Detect which cell encompasses the target text, then output its [x, y] center coordinate. 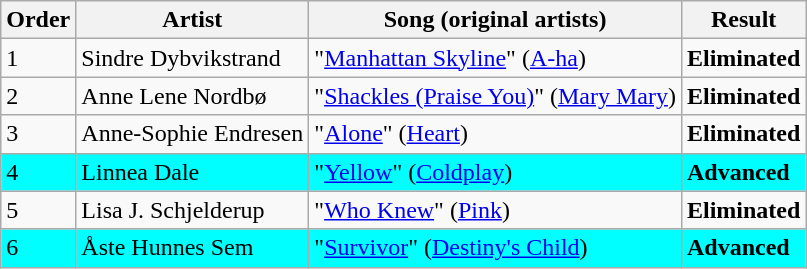
"Manhattan Skyline" (A-ha) [496, 58]
"Shackles (Praise You)" (Mary Mary) [496, 96]
3 [38, 134]
Åste Hunnes Sem [192, 248]
Song (original artists) [496, 20]
Linnea Dale [192, 172]
Lisa J. Schjelderup [192, 210]
"Who Knew" (Pink) [496, 210]
"Alone" (Heart) [496, 134]
5 [38, 210]
Artist [192, 20]
"Yellow" (Coldplay) [496, 172]
"Survivor" (Destiny's Child) [496, 248]
4 [38, 172]
Anne Lene Nordbø [192, 96]
Anne-Sophie Endresen [192, 134]
6 [38, 248]
2 [38, 96]
Result [743, 20]
1 [38, 58]
Order [38, 20]
Sindre Dybvikstrand [192, 58]
